Locate the cell with the specified text and output its [X, Y] center coordinate. 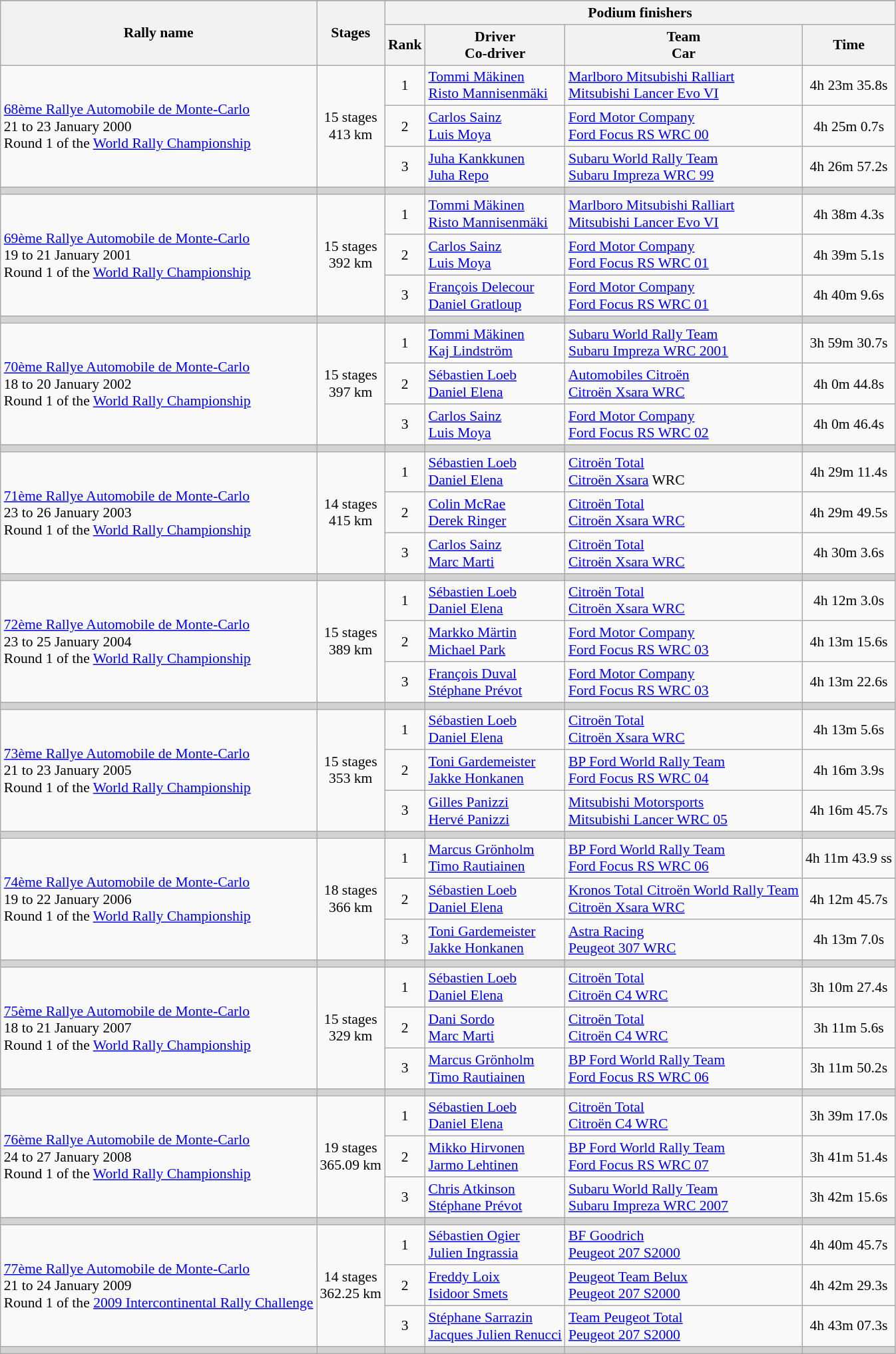
4h 0m 46.4s [849, 425]
Rank [405, 45]
15 stages 397 km [351, 383]
4h 42m 29.3s [849, 1286]
Colin McRae Derek Ringer [495, 513]
4h 25m 0.7s [849, 126]
4h 12m 3.0s [849, 600]
15 stages 389 km [351, 642]
Sébastien Ogier Julien Ingrassia [495, 1245]
François Duval Stéphane Prévot [495, 682]
3h 10m 27.4s [849, 987]
DriverCo-driver [495, 45]
Subaru World Rally Team Subaru Impreza WRC 2001 [684, 343]
18 stages 366 km [351, 899]
4h 23m 35.8s [849, 85]
3h 59m 30.7s [849, 343]
Stages [351, 33]
73ème Rallye Automobile de Monte-Carlo 21 to 23 January 2005Round 1 of the World Rally Championship [158, 770]
68ème Rallye Automobile de Monte-Carlo 21 to 23 January 2000Round 1 of the World Rally Championship [158, 126]
70ème Rallye Automobile de Monte-Carlo 18 to 20 January 2002Round 1 of the World Rally Championship [158, 383]
Peugeot Team Belux Peugeot 207 S2000 [684, 1286]
Chris Atkinson Stéphane Prévot [495, 1197]
4h 11m 43.9 ss [849, 859]
76ème Rallye Automobile de Monte-Carlo 24 to 27 January 2008Round 1 of the World Rally Championship [158, 1157]
4h 29m 49.5s [849, 513]
Subaru World Rally Team Subaru Impreza WRC 2007 [684, 1197]
74ème Rallye Automobile de Monte-Carlo 19 to 22 January 2006Round 1 of the World Rally Championship [158, 899]
Subaru World Rally Team Subaru Impreza WRC 99 [684, 166]
Ford Motor Company Ford Focus RS WRC 00 [684, 126]
15 stages 413 km [351, 126]
BP Ford World Rally Team Ford Focus RS WRC 04 [684, 771]
4h 43m 07.3s [849, 1326]
BP Ford World Rally Team Ford Focus RS WRC 07 [684, 1157]
15 stages 353 km [351, 770]
Juha Kankkunen Juha Repo [495, 166]
71ème Rallye Automobile de Monte-Carlo 23 to 26 January 2003Round 1 of the World Rally Championship [158, 513]
3h 41m 51.4s [849, 1157]
Automobiles Citroën Citroën Xsara WRC [684, 383]
4h 13m 15.6s [849, 642]
4h 40m 45.7s [849, 1245]
Gilles Panizzi Hervé Panizzi [495, 811]
4h 16m 3.9s [849, 771]
4h 26m 57.2s [849, 166]
Freddy Loix Isidoor Smets [495, 1286]
4h 29m 11.4s [849, 471]
Team Peugeot Total Peugeot 207 S2000 [684, 1326]
Tommi Mäkinen Kaj Lindström [495, 343]
Markko Märtin Michael Park [495, 642]
3h 11m 50.2s [849, 1069]
4h 30m 3.6s [849, 554]
14 stages 362.25 km [351, 1285]
Mikko Hirvonen Jarmo Lehtinen [495, 1157]
15 stages 329 km [351, 1028]
Time [849, 45]
4h 13m 5.6s [849, 730]
4h 39m 5.1s [849, 256]
4h 16m 45.7s [849, 811]
Stéphane Sarrazin Jacques Julien Renucci [495, 1326]
4h 38m 4.3s [849, 214]
TeamCar [684, 45]
Dani Sordo Marc Marti [495, 1028]
3h 42m 15.6s [849, 1197]
3h 39m 17.0s [849, 1116]
Astra Racing Peugeot 307 WRC [684, 940]
69ème Rallye Automobile de Monte-Carlo 19 to 21 January 2001Round 1 of the World Rally Championship [158, 254]
72ème Rallye Automobile de Monte-Carlo 23 to 25 January 2004Round 1 of the World Rally Championship [158, 642]
15 stages 392 km [351, 254]
Mitsubishi Motorsports Mitsubishi Lancer WRC 05 [684, 811]
4h 0m 44.8s [849, 383]
4h 13m 7.0s [849, 940]
4h 40m 9.6s [849, 296]
75ème Rallye Automobile de Monte-Carlo 18 to 21 January 2007Round 1 of the World Rally Championship [158, 1028]
14 stages 415 km [351, 513]
Carlos Sainz Marc Marti [495, 554]
77ème Rallye Automobile de Monte-Carlo 21 to 24 January 2009Round 1 of the 2009 Intercontinental Rally Challenge [158, 1285]
4h 13m 22.6s [849, 682]
19 stages 365.09 km [351, 1157]
3h 11m 5.6s [849, 1028]
Kronos Total Citroën World Rally Team Citroën Xsara WRC [684, 899]
Ford Motor Company Ford Focus RS WRC 02 [684, 425]
Podium finishers [640, 13]
4h 12m 45.7s [849, 899]
BF Goodrich Peugeot 207 S2000 [684, 1245]
François Delecour Daniel Gratloup [495, 296]
Rally name [158, 33]
